Identify which cell holds the provided text, then report its (X, Y) central coordinate. 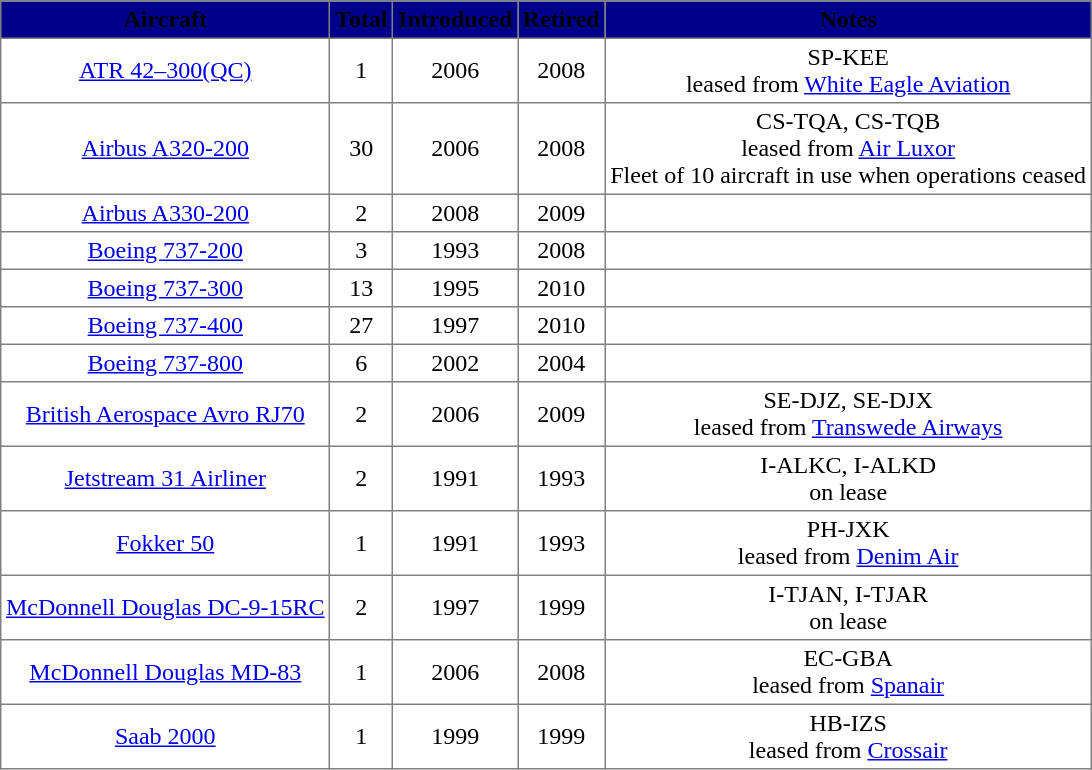
27 (362, 326)
SE-DJZ, SE-DJXleased from Transwede Airways (848, 414)
Boeing 737-200 (166, 251)
McDonnell Douglas DC-9-15RC (166, 607)
British Aerospace Avro RJ70 (166, 414)
I-TJAN, I-TJARon lease (848, 607)
Boeing 737-800 (166, 363)
Aircraft (166, 20)
Fokker 50 (166, 543)
Airbus A320-200 (166, 149)
PH-JXKleased from Denim Air (848, 543)
Introduced (456, 20)
6 (362, 363)
Saab 2000 (166, 736)
HB-IZSleased from Crossair (848, 736)
ATR 42–300(QC) (166, 70)
Jetstream 31 Airliner (166, 478)
Notes (848, 20)
Retired (562, 20)
1995 (456, 288)
Boeing 737-400 (166, 326)
2002 (456, 363)
Boeing 737-300 (166, 288)
3 (362, 251)
Airbus A330-200 (166, 213)
2004 (562, 363)
13 (362, 288)
CS-TQA, CS-TQB leased from Air LuxorFleet of 10 aircraft in use when operations ceased (848, 149)
SP-KEEleased from White Eagle Aviation (848, 70)
30 (362, 149)
I-ALKC, I-ALKDon lease (848, 478)
McDonnell Douglas MD-83 (166, 672)
EC-GBAleased from Spanair (848, 672)
Total (362, 20)
